From the cell containing the given text, extract its center point as [x, y] coordinate. 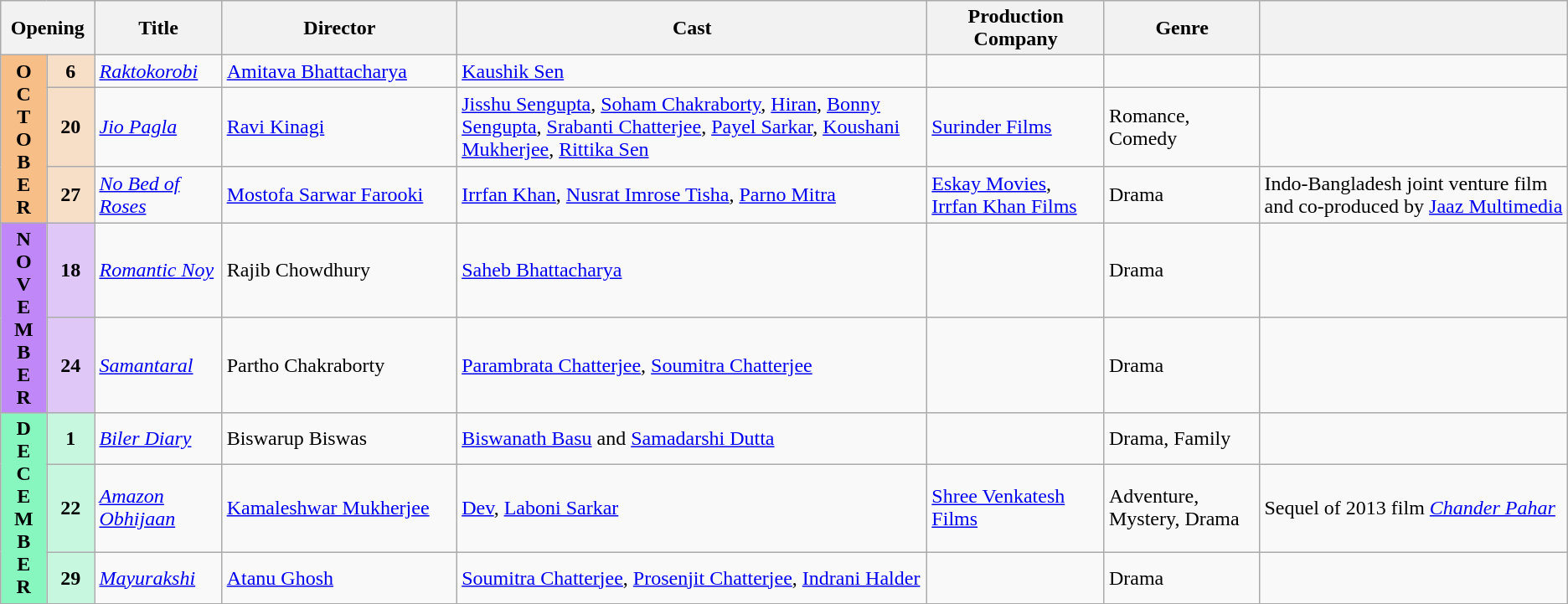
Partho Chakraborty [340, 365]
Biswarup Biswas [340, 439]
6 [70, 72]
Soumitra Chatterjee, Prosenjit Chatterjee, Indrani Halder [692, 578]
Jisshu Sengupta, Soham Chakraborty, Hiran, Bonny Sengupta, Srabanti Chatterjee, Payel Sarkar, Koushani Mukherjee, Rittika Sen [692, 127]
Romantic Noy [158, 271]
Drama, Family [1182, 439]
No Bed of Roses [158, 194]
Biswanath Basu and Samadarshi Dutta [692, 439]
Production Company [1016, 28]
Saheb Bhattacharya [692, 271]
Kamaleshwar Mukherjee [340, 508]
Shree Venkatesh Films [1016, 508]
Title [158, 28]
OCTOBER [23, 139]
18 [70, 271]
Adventure, Mystery, Drama [1182, 508]
Atanu Ghosh [340, 578]
Raktokorobi [158, 72]
27 [70, 194]
Genre [1182, 28]
Biler Diary [158, 439]
Surinder Films [1016, 127]
Indo-Bangladesh joint venture film and co-produced by Jaaz Multimedia [1414, 194]
Dev, Laboni Sarkar [692, 508]
Cast [692, 28]
29 [70, 578]
20 [70, 127]
DECEMBER [23, 508]
1 [70, 439]
Ravi Kinagi [340, 127]
Mostofa Sarwar Farooki [340, 194]
Samantaral [158, 365]
Rajib Chowdhury [340, 271]
Director [340, 28]
NOVEMBER [23, 318]
Mayurakshi [158, 578]
Parambrata Chatterjee, Soumitra Chatterjee [692, 365]
Opening [48, 28]
Sequel of 2013 film Chander Pahar [1414, 508]
Kaushik Sen [692, 72]
Jio Pagla [158, 127]
Amitava Bhattacharya [340, 72]
24 [70, 365]
Eskay Movies, Irrfan Khan Films [1016, 194]
Irrfan Khan, Nusrat Imrose Tisha, Parno Mitra [692, 194]
Amazon Obhijaan [158, 508]
Romance, Comedy [1182, 127]
22 [70, 508]
